For the text-containing cell, return its midpoint in (x, y) coordinate format. 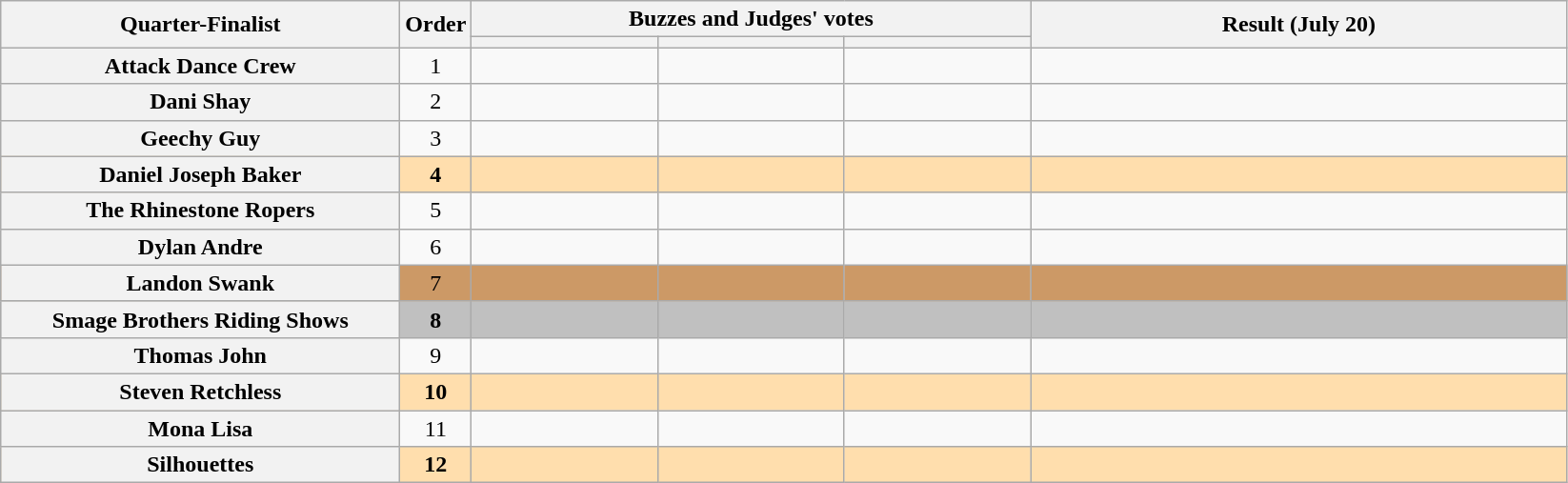
Attack Dance Crew (200, 66)
3 (436, 138)
6 (436, 247)
10 (436, 392)
Order (436, 25)
Mona Lisa (200, 428)
9 (436, 355)
Result (July 20) (1299, 25)
4 (436, 174)
5 (436, 211)
Smage Brothers Riding Shows (200, 319)
Dani Shay (200, 102)
The Rhinestone Ropers (200, 211)
Thomas John (200, 355)
1 (436, 66)
Dylan Andre (200, 247)
8 (436, 319)
Landon Swank (200, 283)
12 (436, 465)
Daniel Joseph Baker (200, 174)
Quarter-Finalist (200, 25)
Steven Retchless (200, 392)
11 (436, 428)
Silhouettes (200, 465)
Buzzes and Judges' votes (751, 19)
Geechy Guy (200, 138)
7 (436, 283)
2 (436, 102)
